Provide the [X, Y] coordinate of the cell's center where the given text is located.  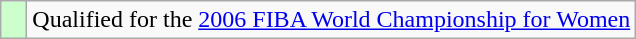
Qualified for the 2006 FIBA World Championship for Women [332, 20]
